Return the [X, Y] coordinate for the center point of the cell that contains the specified text.  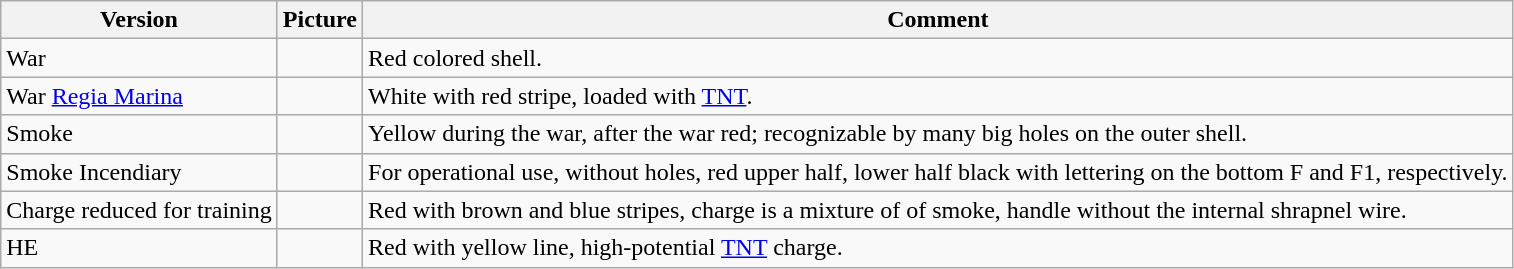
Red colored shell. [938, 58]
For operational use, without holes, red upper half, lower half black with lettering on the bottom F and F1, respectively. [938, 172]
War [140, 58]
Charge reduced for training [140, 210]
Red with yellow line, high-potential TNT charge. [938, 248]
HE [140, 248]
Picture [320, 20]
White with red stripe, loaded with TNT. [938, 96]
Version [140, 20]
War Regia Marina [140, 96]
Red with brown and blue stripes, charge is a mixture of of smoke, handle without the internal shrapnel wire. [938, 210]
Comment [938, 20]
Smoke Incendiary [140, 172]
Smoke [140, 134]
Yellow during the war, after the war red; recognizable by many big holes on the outer shell. [938, 134]
